Return [X, Y] of the center of cell containing provided text 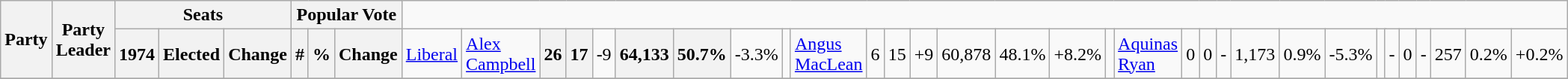
Elected [191, 54]
# [299, 54]
Popular Vote [346, 15]
257 [1448, 54]
17 [579, 54]
Aquinas Ryan [1149, 54]
Party [26, 39]
Angus MacLean [828, 54]
50.7% [701, 54]
64,133 [645, 54]
+9 [924, 54]
Seats [203, 15]
-3.3% [757, 54]
1974 [136, 54]
6 [875, 54]
-9 [604, 54]
0.9% [1303, 54]
0.2% [1488, 54]
60,878 [966, 54]
48.1% [1023, 54]
+0.2% [1539, 54]
Alex Campbell [501, 54]
26 [553, 54]
Liberal [431, 54]
-5.3% [1350, 54]
Party Leader [83, 39]
% [322, 54]
1,173 [1255, 54]
15 [897, 54]
+8.2% [1078, 54]
